Return the (X, Y) coordinate for the center point of the cell that contains the specified text.  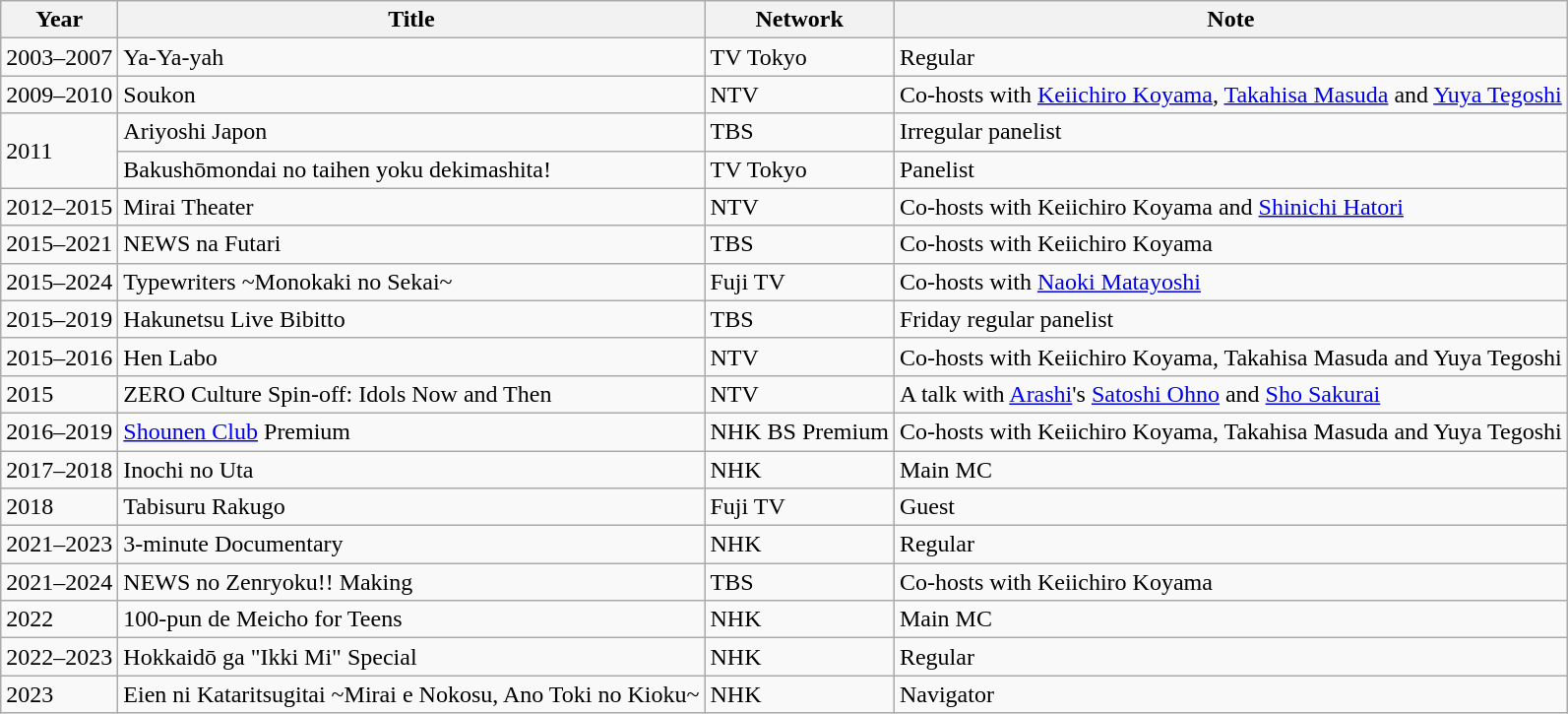
Soukon (411, 95)
2018 (59, 507)
NEWS no Zenryoku!! Making (411, 582)
Hakunetsu Live Bibitto (411, 319)
Panelist (1230, 169)
Navigator (1230, 694)
2015–2021 (59, 244)
2023 (59, 694)
Bakushōmondai no taihen yoku dekimashita! (411, 169)
Typewriters ~Monokaki no Sekai~ (411, 282)
2021–2023 (59, 545)
2016–2019 (59, 431)
2011 (59, 151)
2015–2016 (59, 357)
NEWS na Futari (411, 244)
Eien ni Kataritsugitai ~Mirai e Nokosu, Ano Toki no Kioku~ (411, 694)
Guest (1230, 507)
2015 (59, 394)
2015–2024 (59, 282)
Title (411, 20)
Ariyoshi Japon (411, 132)
2017–2018 (59, 470)
Tabisuru Rakugo (411, 507)
100-pun de Meicho for Teens (411, 619)
Co-hosts with Keiichiro Koyama and Shinichi Hatori (1230, 207)
Network (799, 20)
Inochi no Uta (411, 470)
2015–2019 (59, 319)
Year (59, 20)
2009–2010 (59, 95)
2003–2007 (59, 57)
NHK BS Premium (799, 431)
Hen Labo (411, 357)
2022–2023 (59, 657)
2012–2015 (59, 207)
Irregular panelist (1230, 132)
ZERO Culture Spin-off: Idols Now and Then (411, 394)
Hokkaidō ga "Ikki Mi" Special (411, 657)
Ya-Ya-yah (411, 57)
3-minute Documentary (411, 545)
Mirai Theater (411, 207)
Shounen Club Premium (411, 431)
A talk with Arashi's Satoshi Ohno and Sho Sakurai (1230, 394)
2022 (59, 619)
Friday regular panelist (1230, 319)
2021–2024 (59, 582)
Co-hosts with Naoki Matayoshi (1230, 282)
Note (1230, 20)
